Return [X, Y] of the center of cell containing provided text 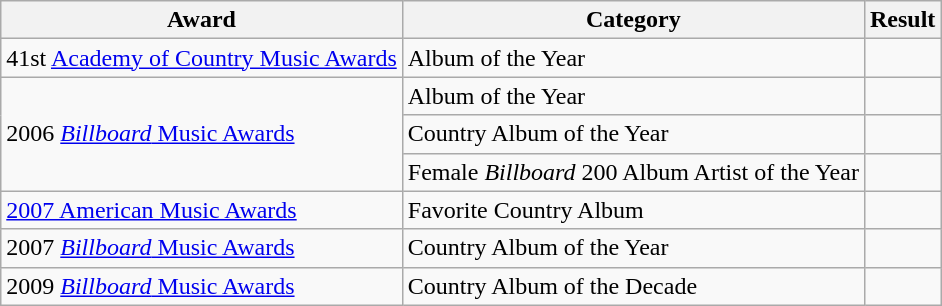
41st Academy of Country Music Awards [202, 58]
Result [902, 20]
2007 American Music Awards [202, 210]
Favorite Country Album [633, 210]
Award [202, 20]
Country Album of the Decade [633, 286]
Female Billboard 200 Album Artist of the Year [633, 172]
2006 Billboard Music Awards [202, 134]
2009 Billboard Music Awards [202, 286]
2007 Billboard Music Awards [202, 248]
Category [633, 20]
